Return (x, y) of the center of cell containing provided text 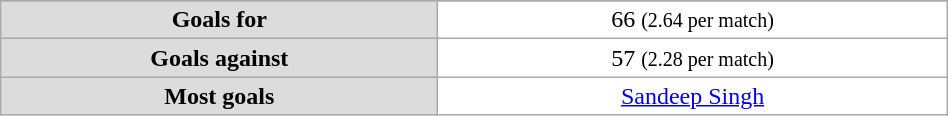
Most goals (220, 96)
Goals for (220, 20)
57 (2.28 per match) (692, 58)
Sandeep Singh (692, 96)
66 (2.64 per match) (692, 20)
Goals against (220, 58)
